Provide the [x, y] coordinate of the cell's center where the given text is located.  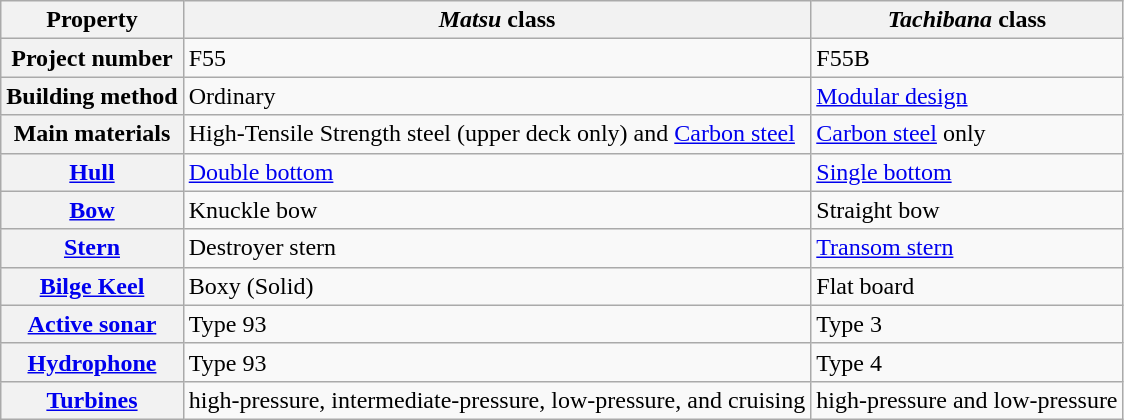
Modular design [967, 96]
Matsu class [497, 20]
Transom stern [967, 248]
high-pressure, intermediate-pressure, low-pressure, and cruising [497, 400]
Turbines [92, 400]
Active sonar [92, 324]
Hull [92, 172]
high-pressure and low-pressure [967, 400]
Main materials [92, 134]
F55B [967, 58]
Project number [92, 58]
Single bottom [967, 172]
High-Tensile Strength steel (upper deck only) and Carbon steel [497, 134]
Carbon steel only [967, 134]
Ordinary [497, 96]
Bilge Keel [92, 286]
Tachibana class [967, 20]
Type 4 [967, 362]
Destroyer stern [497, 248]
Stern [92, 248]
Type 3 [967, 324]
Knuckle bow [497, 210]
Boxy (Solid) [497, 286]
Property [92, 20]
Building method [92, 96]
F55 [497, 58]
Bow [92, 210]
Double bottom [497, 172]
Hydrophone [92, 362]
Straight bow [967, 210]
Flat board [967, 286]
